Provide the [X, Y] coordinate of the cell's center where the given text is located.  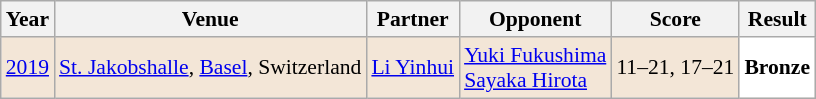
Li Yinhui [412, 68]
Score [675, 19]
Partner [412, 19]
Result [777, 19]
2019 [28, 68]
St. Jakobshalle, Basel, Switzerland [210, 68]
Opponent [535, 19]
Yuki Fukushima Sayaka Hirota [535, 68]
Venue [210, 19]
Year [28, 19]
11–21, 17–21 [675, 68]
Bronze [777, 68]
